Determine the (X, Y) coordinate at the center of the cell enclosing the given text.  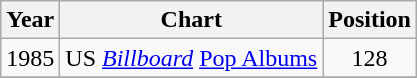
Position (370, 20)
Year (30, 20)
1985 (30, 58)
US Billboard Pop Albums (192, 58)
128 (370, 58)
Chart (192, 20)
